Return the (X, Y) coordinate for the center point of the cell that contains the specified text.  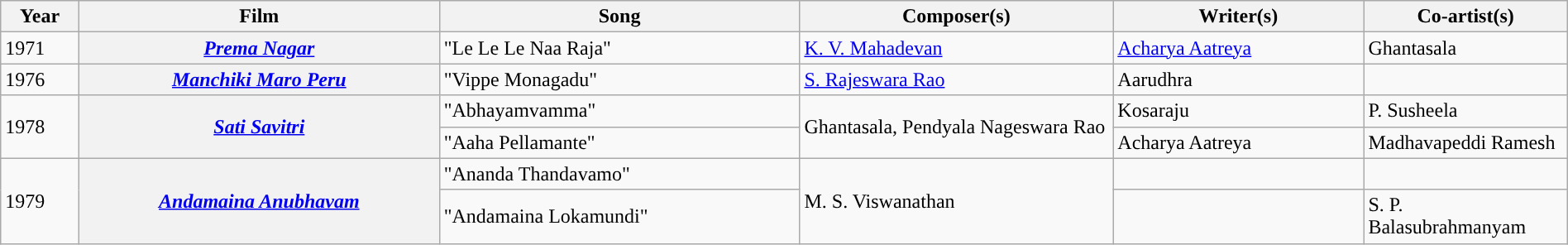
"Abhayamvamma" (619, 111)
1979 (40, 200)
"Vippe Monagadu" (619, 79)
"Aaha Pellamante" (619, 142)
Song (619, 17)
K. V. Mahadevan (956, 48)
1976 (40, 79)
S. Rajeswara Rao (956, 79)
Kosaraju (1239, 111)
"Ananda Thandavamo" (619, 174)
1978 (40, 127)
Manchiki Maro Peru (259, 79)
Composer(s) (956, 17)
Film (259, 17)
S. P. Balasubrahmanyam (1465, 217)
Ghantasala (1465, 48)
"Andamaina Lokamundi" (619, 217)
M. S. Viswanathan (956, 200)
Prema Nagar (259, 48)
Year (40, 17)
Aarudhra (1239, 79)
Andamaina Anubhavam (259, 200)
Madhavapeddi Ramesh (1465, 142)
Writer(s) (1239, 17)
Co-artist(s) (1465, 17)
Sati Savitri (259, 127)
1971 (40, 48)
"Le Le Le Naa Raja" (619, 48)
P. Susheela (1465, 111)
Ghantasala, Pendyala Nageswara Rao (956, 127)
